Pinpoint the cell where the given text exists, returning its [X, Y] midpoint coordinate. 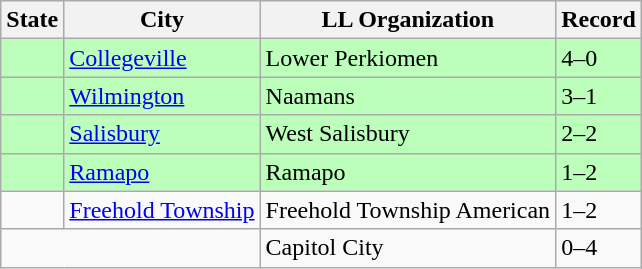
Capitol City [408, 248]
Lower Perkiomen [408, 58]
Salisbury [162, 134]
State [32, 20]
Freehold Township [162, 210]
0–4 [599, 248]
2–2 [599, 134]
Naamans [408, 96]
Record [599, 20]
Wilmington [162, 96]
West Salisbury [408, 134]
City [162, 20]
3–1 [599, 96]
4–0 [599, 58]
Freehold Township American [408, 210]
LL Organization [408, 20]
Collegeville [162, 58]
